Pinpoint the cell where the given text exists, returning its [X, Y] midpoint coordinate. 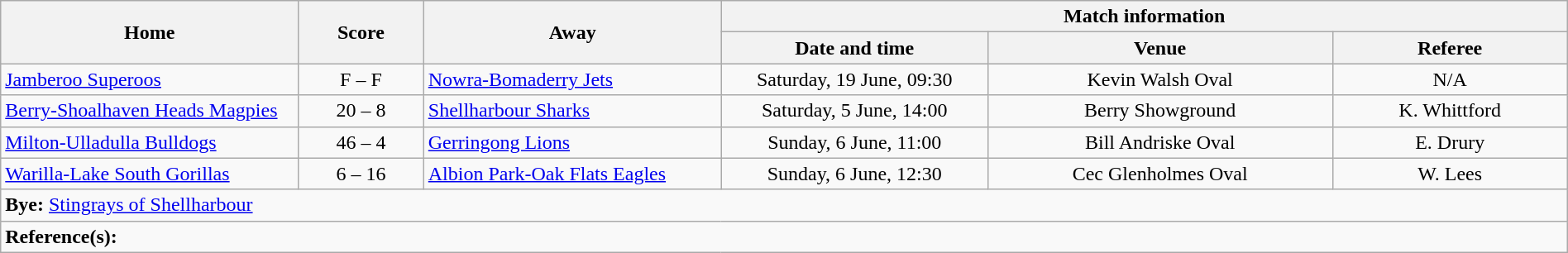
Shellharbour Sharks [572, 111]
F – F [361, 79]
E. Drury [1450, 142]
20 – 8 [361, 111]
Sunday, 6 June, 11:00 [854, 142]
Albion Park-Oak Flats Eagles [572, 174]
Home [150, 32]
Saturday, 5 June, 14:00 [854, 111]
Nowra-Bomaderry Jets [572, 79]
46 – 4 [361, 142]
Bill Andriske Oval [1159, 142]
Saturday, 19 June, 09:30 [854, 79]
Milton-Ulladulla Bulldogs [150, 142]
6 – 16 [361, 174]
Date and time [854, 48]
Cec Glenholmes Oval [1159, 174]
N/A [1450, 79]
Venue [1159, 48]
Referee [1450, 48]
Score [361, 32]
K. Whittford [1450, 111]
Away [572, 32]
Sunday, 6 June, 12:30 [854, 174]
Jamberoo Superoos [150, 79]
Kevin Walsh Oval [1159, 79]
Match information [1145, 17]
Reference(s): [784, 236]
Berry-Shoalhaven Heads Magpies [150, 111]
Warilla-Lake South Gorillas [150, 174]
W. Lees [1450, 174]
Berry Showground [1159, 111]
Bye: Stingrays of Shellharbour [784, 205]
Gerringong Lions [572, 142]
